Pinpoint the cell where the given text exists, returning its (x, y) midpoint coordinate. 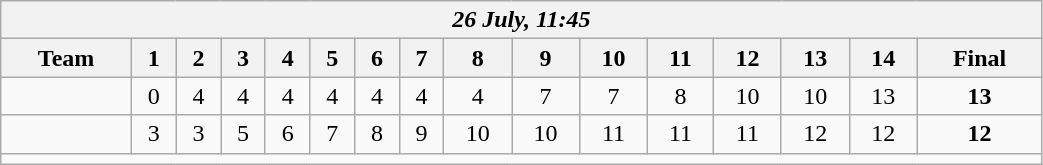
Final (980, 58)
0 (154, 96)
1 (154, 58)
14 (883, 58)
26 July, 11:45 (522, 20)
2 (198, 58)
Team (66, 58)
